Provide the [x, y] coordinate of the cell's center where the given text is located.  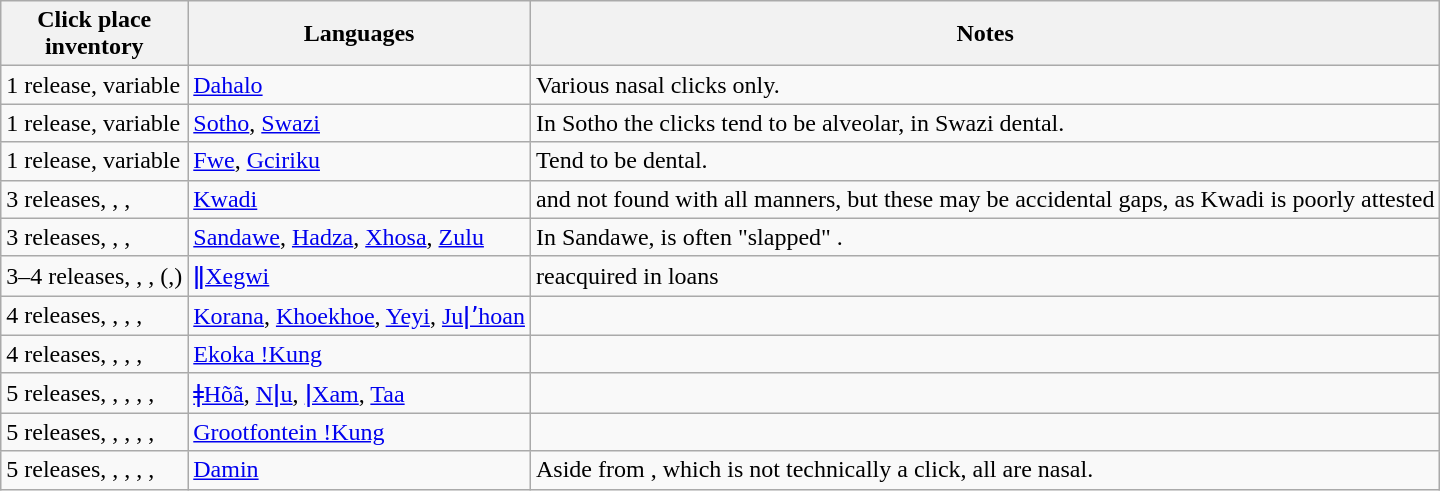
reacquired in loans [984, 276]
Fwe, Gciriku [360, 161]
3–4 releases, , , (,) [94, 276]
Click placeinventory [94, 34]
Ekoka !Kung [360, 354]
In Sandawe, is often "slapped" . [984, 237]
and not found with all manners, but these may be accidental gaps, as Kwadi is poorly attested [984, 199]
Korana, Khoekhoe, Yeyi, Juǀʼhoan [360, 316]
Dahalo [360, 85]
Tend to be dental. [984, 161]
Languages [360, 34]
Grootfontein !Kung [360, 432]
Sotho, Swazi [360, 123]
Damin [360, 470]
Sandawe, Hadza, Xhosa, Zulu [360, 237]
Notes [984, 34]
ǂHõã, Nǀu, ǀXam, Taa [360, 393]
In Sotho the clicks tend to be alveolar, in Swazi dental. [984, 123]
Aside from , which is not technically a click, all are nasal. [984, 470]
ǁXegwi [360, 276]
Kwadi [360, 199]
Various nasal clicks only. [984, 85]
